Locate the cell with the specified text and output its (X, Y) center coordinate. 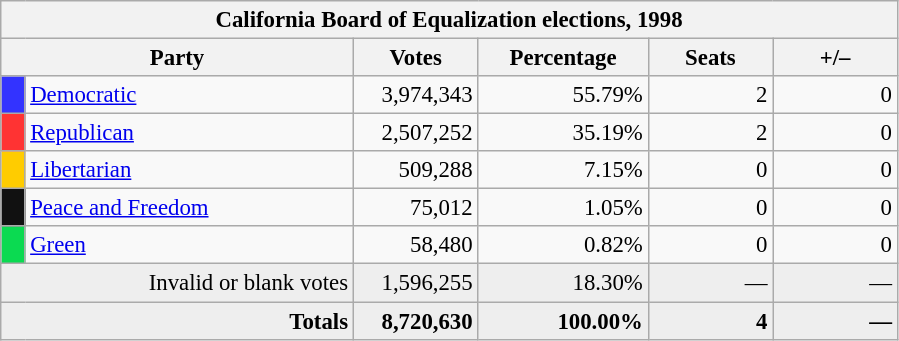
100.00% (563, 321)
Republican (189, 133)
Totals (178, 321)
Green (189, 245)
18.30% (563, 283)
75,012 (416, 208)
1,596,255 (416, 283)
4 (710, 321)
8,720,630 (416, 321)
1.05% (563, 208)
California Board of Equalization elections, 1998 (450, 20)
Peace and Freedom (189, 208)
509,288 (416, 170)
Party (178, 58)
Percentage (563, 58)
Democratic (189, 95)
3,974,343 (416, 95)
Invalid or blank votes (178, 283)
58,480 (416, 245)
35.19% (563, 133)
55.79% (563, 95)
7.15% (563, 170)
0.82% (563, 245)
Libertarian (189, 170)
2,507,252 (416, 133)
Seats (710, 58)
Votes (416, 58)
+/– (836, 58)
